Capture the cell that displays the provided text and extract its [x, y] central coordinate. 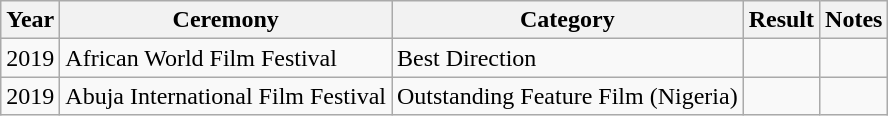
Result [781, 20]
Best Direction [568, 58]
Year [30, 20]
Outstanding Feature Film (Nigeria) [568, 96]
Notes [854, 20]
Category [568, 20]
African World Film Festival [226, 58]
Abuja International Film Festival [226, 96]
Ceremony [226, 20]
